Provide the (X, Y) coordinate of the cell's center where the given text is located.  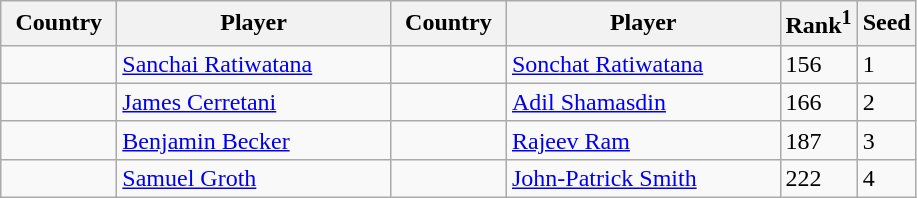
Samuel Groth (254, 178)
3 (886, 140)
Rajeev Ram (643, 140)
2 (886, 102)
Sonchat Ratiwatana (643, 64)
166 (818, 102)
Adil Shamasdin (643, 102)
Rank1 (818, 24)
John-Patrick Smith (643, 178)
156 (818, 64)
Benjamin Becker (254, 140)
Seed (886, 24)
187 (818, 140)
Sanchai Ratiwatana (254, 64)
James Cerretani (254, 102)
222 (818, 178)
1 (886, 64)
4 (886, 178)
